Capture the cell that displays the provided text and extract its [X, Y] central coordinate. 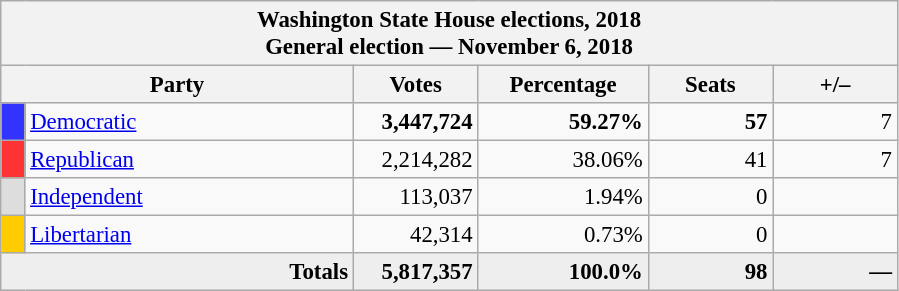
Libertarian [189, 235]
Republican [189, 160]
Washington State House elections, 2018General election — November 6, 2018 [450, 34]
Party [178, 85]
Independent [189, 197]
Democratic [189, 122]
57 [710, 122]
2,214,282 [416, 160]
Votes [416, 85]
113,037 [416, 197]
Percentage [563, 85]
59.27% [563, 122]
Seats [710, 85]
0.73% [563, 235]
1.94% [563, 197]
+/– [836, 85]
42,314 [416, 235]
3,447,724 [416, 122]
41 [710, 160]
38.06% [563, 160]
